For the text-containing cell, return its midpoint in (x, y) coordinate format. 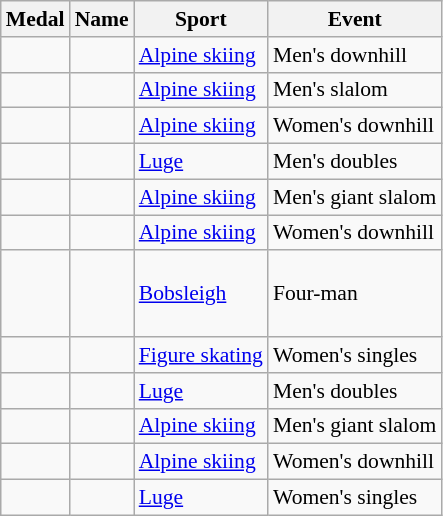
Figure skating (201, 355)
Four-man (355, 294)
Sport (201, 19)
Men's downhill (355, 55)
Event (355, 19)
Bobsleigh (201, 294)
Name (102, 19)
Medal (36, 19)
Men's slalom (355, 90)
